Detect which cell encompasses the target text, then output its (x, y) center coordinate. 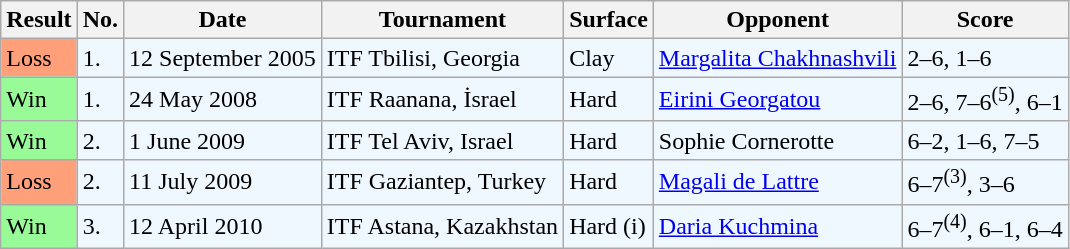
Score (985, 20)
Opponent (778, 20)
ITF Astana, Kazakhstan (442, 226)
Magali de Lattre (778, 182)
Eirini Georgatou (778, 100)
Result (39, 20)
6–2, 1–6, 7–5 (985, 140)
6–7(3), 3–6 (985, 182)
Daria Kuchmina (778, 226)
No. (100, 20)
Surface (609, 20)
12 April 2010 (223, 226)
ITF Gaziantep, Turkey (442, 182)
ITF Raanana, İsrael (442, 100)
Sophie Cornerotte (778, 140)
6–7(4), 6–1, 6–4 (985, 226)
24 May 2008 (223, 100)
ITF Tbilisi, Georgia (442, 58)
11 July 2009 (223, 182)
Date (223, 20)
Hard (i) (609, 226)
1 June 2009 (223, 140)
ITF Tel Aviv, Israel (442, 140)
Tournament (442, 20)
Margalita Chakhnashvili (778, 58)
2–6, 1–6 (985, 58)
12 September 2005 (223, 58)
2–6, 7–6(5), 6–1 (985, 100)
Clay (609, 58)
3. (100, 226)
